Identify which cell holds the provided text, then report its (x, y) central coordinate. 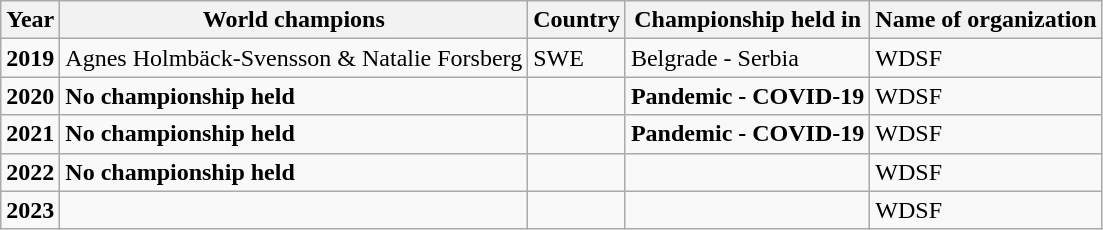
Country (577, 20)
World champions (294, 20)
2022 (30, 172)
Agnes Holmbäck-Svensson & Natalie Forsberg (294, 58)
2023 (30, 210)
2021 (30, 134)
Championship held in (747, 20)
Name of organization (986, 20)
Belgrade - Serbia (747, 58)
Year (30, 20)
2019 (30, 58)
2020 (30, 96)
SWE (577, 58)
